Capture the cell that displays the provided text and extract its [x, y] central coordinate. 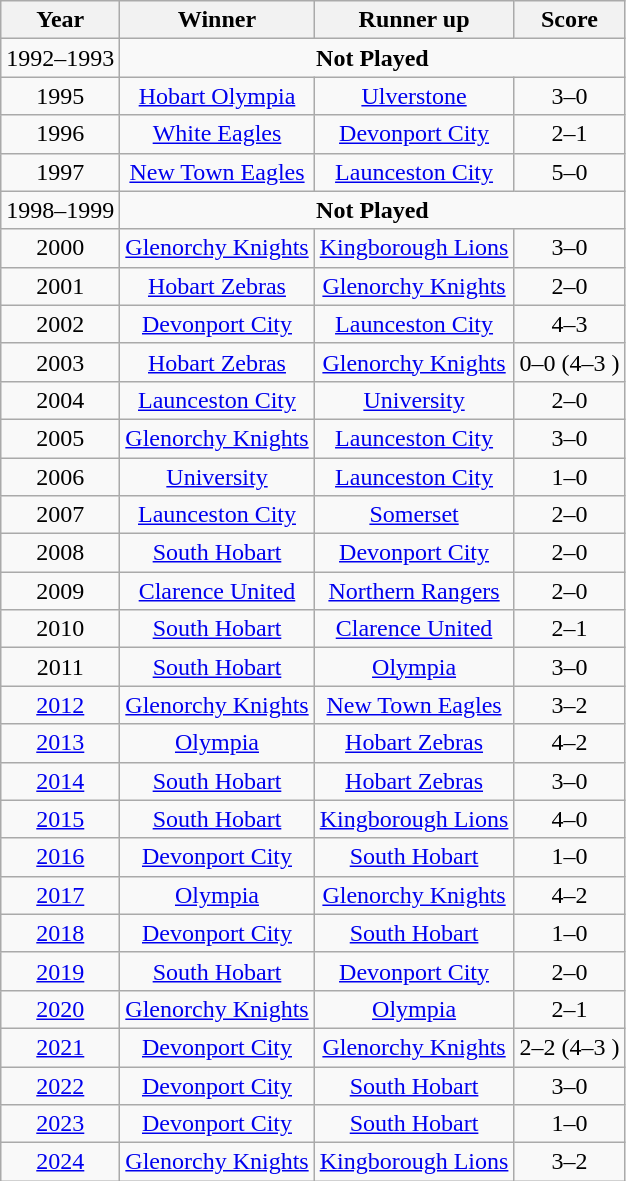
2019 [60, 971]
2011 [60, 667]
2024 [60, 1162]
2022 [60, 1085]
2016 [60, 857]
2–2 (4–3 ) [570, 1047]
2008 [60, 553]
Runner up [414, 20]
2015 [60, 819]
Score [570, 20]
2000 [60, 248]
1998–1999 [60, 210]
2013 [60, 743]
1995 [60, 96]
2010 [60, 629]
2007 [60, 515]
Ulverstone [414, 96]
5–0 [570, 172]
2012 [60, 705]
Winner [217, 20]
2001 [60, 286]
2023 [60, 1124]
Somerset [414, 515]
White Eagles [217, 134]
1997 [60, 172]
2014 [60, 781]
2005 [60, 438]
2009 [60, 591]
Northern Rangers [414, 591]
2018 [60, 933]
4–3 [570, 324]
2017 [60, 895]
1996 [60, 134]
0–0 (4–3 ) [570, 362]
2003 [60, 362]
2021 [60, 1047]
2006 [60, 477]
4–0 [570, 819]
2020 [60, 1009]
2004 [60, 400]
Year [60, 20]
1992–1993 [60, 58]
2002 [60, 324]
Hobart Olympia [217, 96]
